Locate the cell with the specified text and output its [x, y] center coordinate. 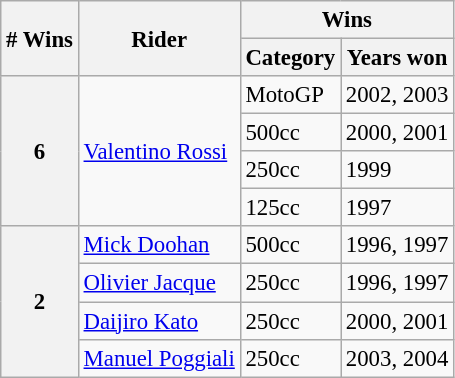
Daijiro Kato [159, 321]
# Wins [40, 38]
2003, 2004 [398, 358]
2 [40, 301]
Valentino Rossi [159, 151]
2002, 2003 [398, 95]
1999 [398, 170]
Olivier Jacque [159, 283]
125cc [290, 208]
1997 [398, 208]
Rider [159, 38]
MotoGP [290, 95]
Mick Doohan [159, 245]
Manuel Poggiali [159, 358]
6 [40, 151]
Wins [347, 20]
Category [290, 58]
Years won [398, 58]
